From the cell containing the given text, extract its center point as (x, y) coordinate. 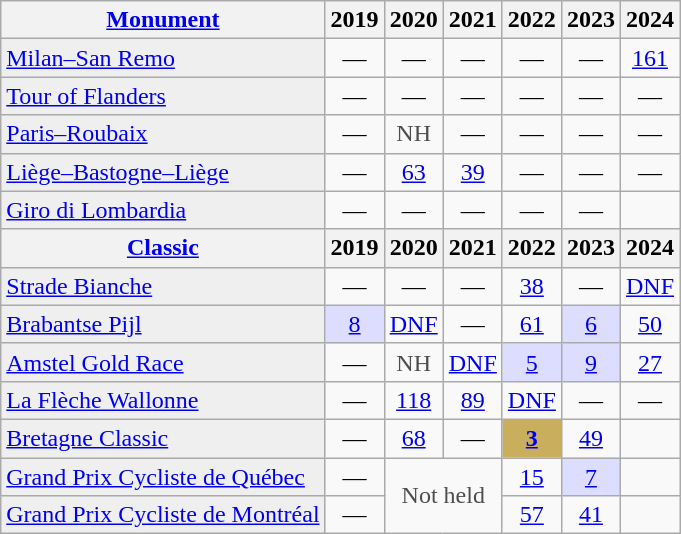
Grand Prix Cycliste de Québec (163, 477)
Tour of Flanders (163, 96)
Not held (443, 496)
8 (354, 324)
68 (414, 438)
7 (590, 477)
57 (532, 515)
89 (472, 400)
118 (414, 400)
61 (532, 324)
50 (650, 324)
Brabantse Pijl (163, 324)
38 (532, 286)
Giro di Lombardia (163, 210)
27 (650, 362)
15 (532, 477)
Strade Bianche (163, 286)
39 (472, 172)
Monument (163, 20)
63 (414, 172)
Grand Prix Cycliste de Montréal (163, 515)
41 (590, 515)
49 (590, 438)
161 (650, 58)
3 (532, 438)
Paris–Roubaix (163, 134)
6 (590, 324)
9 (590, 362)
5 (532, 362)
La Flèche Wallonne (163, 400)
Liège–Bastogne–Liège (163, 172)
Bretagne Classic (163, 438)
Classic (163, 248)
Amstel Gold Race (163, 362)
Milan–San Remo (163, 58)
